Locate the cell with the specified text and output its [x, y] center coordinate. 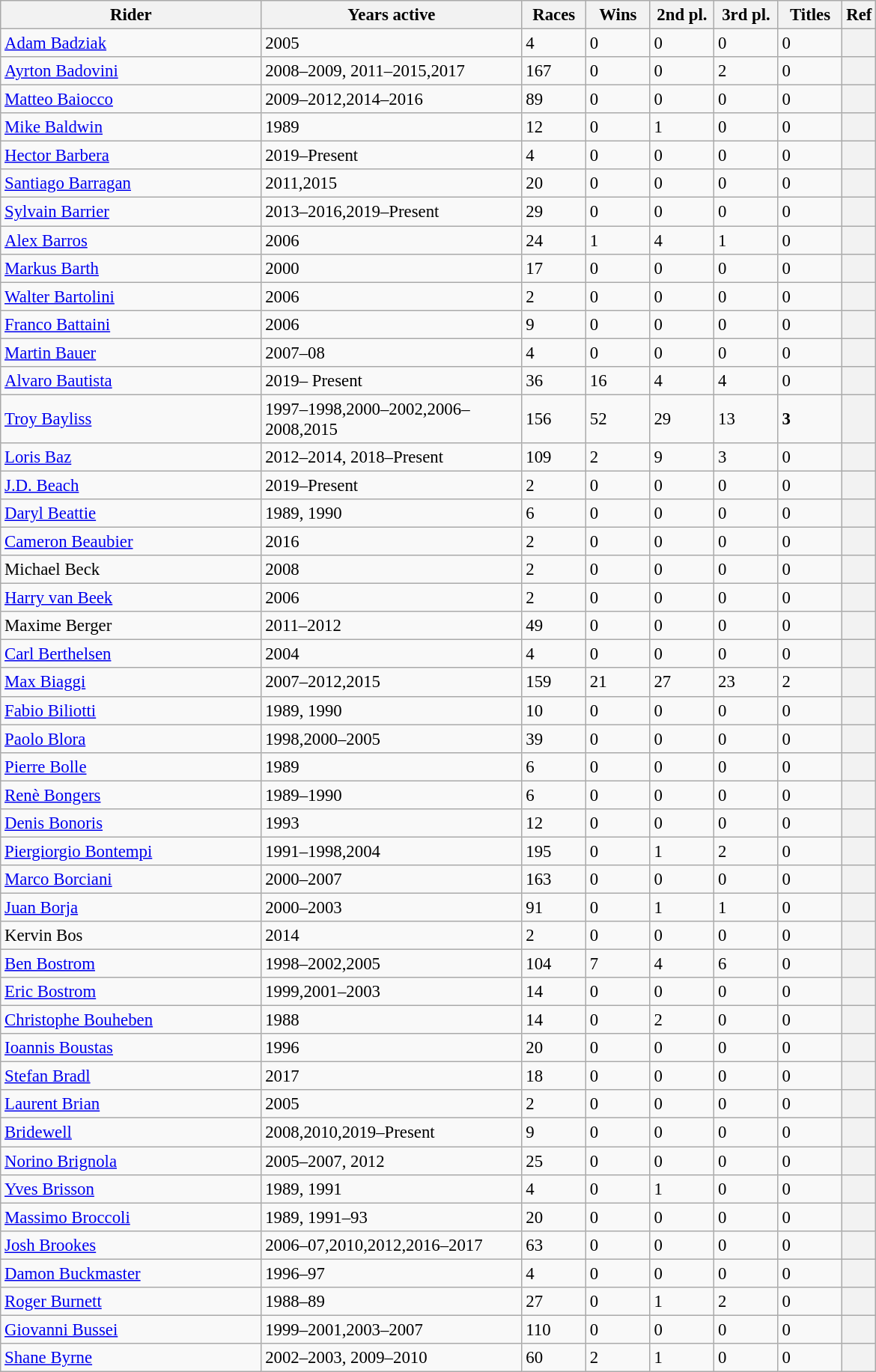
Santiago Barragan [131, 183]
39 [554, 739]
1998,2000–2005 [392, 739]
1989–1990 [392, 795]
2000–2007 [392, 879]
156 [554, 419]
24 [554, 240]
Matteo Baiocco [131, 100]
1999,2001–2003 [392, 992]
Max Biaggi [131, 683]
Alvaro Bautista [131, 381]
2017 [392, 1076]
Troy Bayliss [131, 419]
1988–89 [392, 1302]
163 [554, 879]
Renè Bongers [131, 795]
2005–2007, 2012 [392, 1161]
Juan Borja [131, 907]
2008–2009, 2011–2015,2017 [392, 71]
21 [618, 683]
Titles [810, 15]
2016 [392, 542]
52 [618, 419]
Ayrton Badovini [131, 71]
Loris Baz [131, 457]
Pierre Bolle [131, 766]
2009–2012,2014–2016 [392, 100]
Fabio Biliotti [131, 710]
2008 [392, 570]
7 [618, 964]
Norino Brignola [131, 1161]
Maxime Berger [131, 626]
Daryl Beattie [131, 513]
Marco Borciani [131, 879]
23 [746, 683]
159 [554, 683]
2002–2003, 2009–2010 [392, 1358]
13 [746, 419]
Denis Bonoris [131, 823]
Franco Battaini [131, 324]
2007–2012,2015 [392, 683]
Rider [131, 15]
195 [554, 851]
1993 [392, 823]
Bridewell [131, 1132]
16 [618, 381]
2013–2016,2019–Present [392, 212]
Damon Buckmaster [131, 1273]
Years active [392, 15]
2006–07,2010,2012,2016–2017 [392, 1245]
Piergiorgio Bontempi [131, 851]
89 [554, 100]
2000 [392, 268]
Josh Brookes [131, 1245]
1998–2002,2005 [392, 964]
Shane Byrne [131, 1358]
Giovanni Bussei [131, 1329]
3rd pl. [746, 15]
J.D. Beach [131, 485]
Markus Barth [131, 268]
Mike Baldwin [131, 127]
109 [554, 457]
1996–97 [392, 1273]
Harry van Beek [131, 598]
36 [554, 381]
2019– Present [392, 381]
2014 [392, 936]
Stefan Bradl [131, 1076]
2008,2010,2019–Present [392, 1132]
1999–2001,2003–2007 [392, 1329]
Carl Berthelsen [131, 654]
Hector Barbera [131, 156]
Races [554, 15]
Michael Beck [131, 570]
18 [554, 1076]
Ioannis Boustas [131, 1048]
1996 [392, 1048]
2000–2003 [392, 907]
17 [554, 268]
Massimo Broccoli [131, 1217]
104 [554, 964]
Eric Bostrom [131, 992]
60 [554, 1358]
1991–1998,2004 [392, 851]
110 [554, 1329]
1989, 1991 [392, 1189]
2nd pl. [682, 15]
49 [554, 626]
1997–1998,2000–2002,2006–2008,2015 [392, 419]
2012–2014, 2018–Present [392, 457]
Yves Brisson [131, 1189]
2004 [392, 654]
2011,2015 [392, 183]
Sylvain Barrier [131, 212]
Kervin Bos [131, 936]
Walter Bartolini [131, 296]
10 [554, 710]
2007–08 [392, 353]
Adam Badziak [131, 43]
Cameron Beaubier [131, 542]
91 [554, 907]
167 [554, 71]
Martin Bauer [131, 353]
1989, 1991–93 [392, 1217]
Laurent Brian [131, 1104]
Roger Burnett [131, 1302]
Alex Barros [131, 240]
Wins [618, 15]
1988 [392, 1020]
2011–2012 [392, 626]
Christophe Bouheben [131, 1020]
Ben Bostrom [131, 964]
25 [554, 1161]
Ref [860, 15]
Paolo Blora [131, 739]
63 [554, 1245]
